Return the (x, y) coordinate for the center point of the cell that contains the specified text.  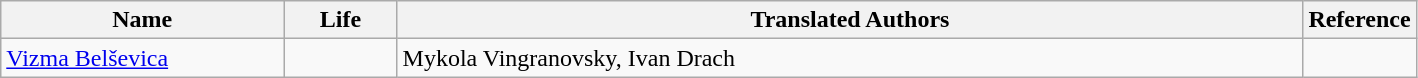
Mykola Vingranovsky, Ivan Drach (850, 58)
Translated Authors (850, 20)
Life (340, 20)
Vizma Belševica (142, 58)
Name (142, 20)
Reference (1360, 20)
